Provide the [X, Y] coordinate of the cell's center where the given text is located.  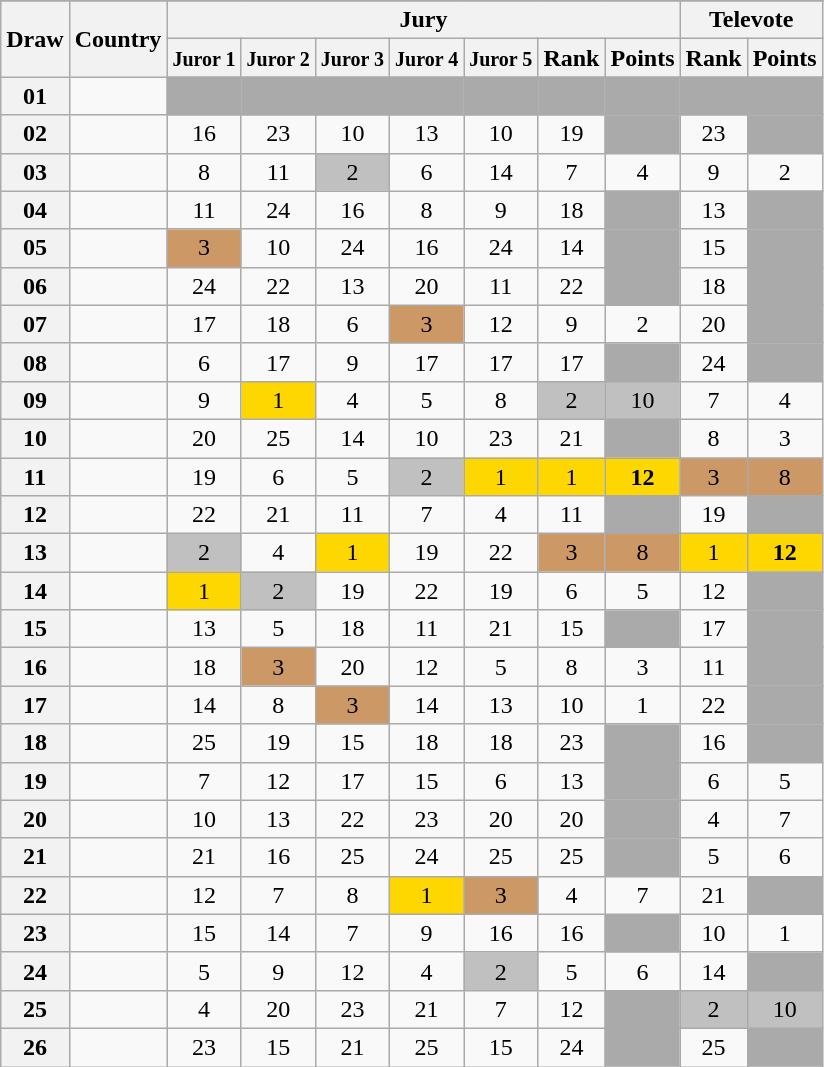
05 [35, 248]
07 [35, 324]
08 [35, 362]
Juror 4 [426, 58]
Juror 2 [278, 58]
Juror 3 [352, 58]
Jury [424, 20]
Draw [35, 39]
Televote [751, 20]
09 [35, 400]
26 [35, 1047]
Juror 1 [204, 58]
03 [35, 172]
06 [35, 286]
02 [35, 134]
01 [35, 96]
Country [118, 39]
Juror 5 [501, 58]
04 [35, 210]
